Pinpoint the cell where the given text exists, returning its (X, Y) midpoint coordinate. 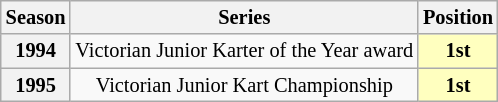
1994 (36, 51)
Season (36, 17)
Position (458, 17)
Victorian Junior Karter of the Year award (244, 51)
Series (244, 17)
Victorian Junior Kart Championship (244, 85)
1995 (36, 85)
